Capture the cell that displays the provided text and extract its [x, y] central coordinate. 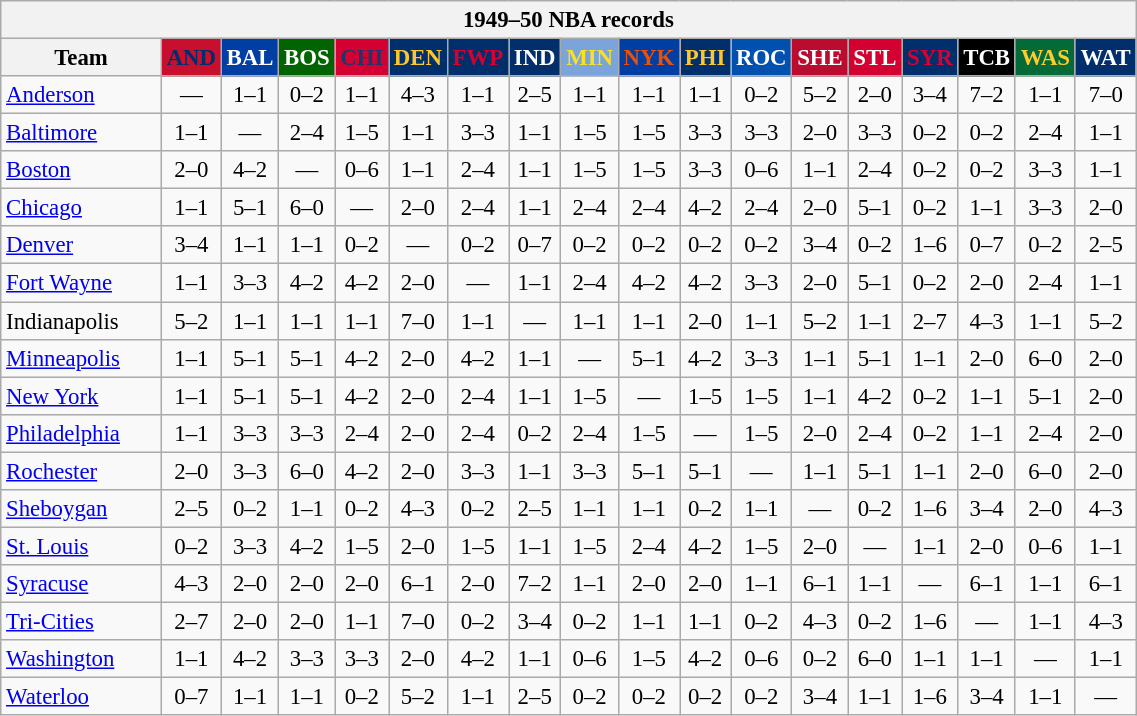
MIN [590, 58]
SHE [820, 58]
Washington [82, 659]
Chicago [82, 208]
Waterloo [82, 697]
SYR [930, 58]
Philadelphia [82, 433]
Tri-Cities [82, 621]
Minneapolis [82, 358]
ROC [762, 58]
DEN [418, 58]
Boston [82, 170]
PHI [706, 58]
NYK [648, 58]
New York [82, 396]
WAS [1045, 58]
Indianapolis [82, 321]
Syracuse [82, 584]
BOS [307, 58]
CHI [362, 58]
TCB [986, 58]
STL [875, 58]
Denver [82, 245]
Fort Wayne [82, 283]
FWP [478, 58]
IND [534, 58]
BAL [250, 58]
AND [191, 58]
1949–50 NBA records [568, 20]
Sheboygan [82, 509]
WAT [1106, 58]
Rochester [82, 471]
St. Louis [82, 546]
Anderson [82, 95]
Baltimore [82, 133]
Team [82, 58]
